For the text-containing cell, return its midpoint in (X, Y) coordinate format. 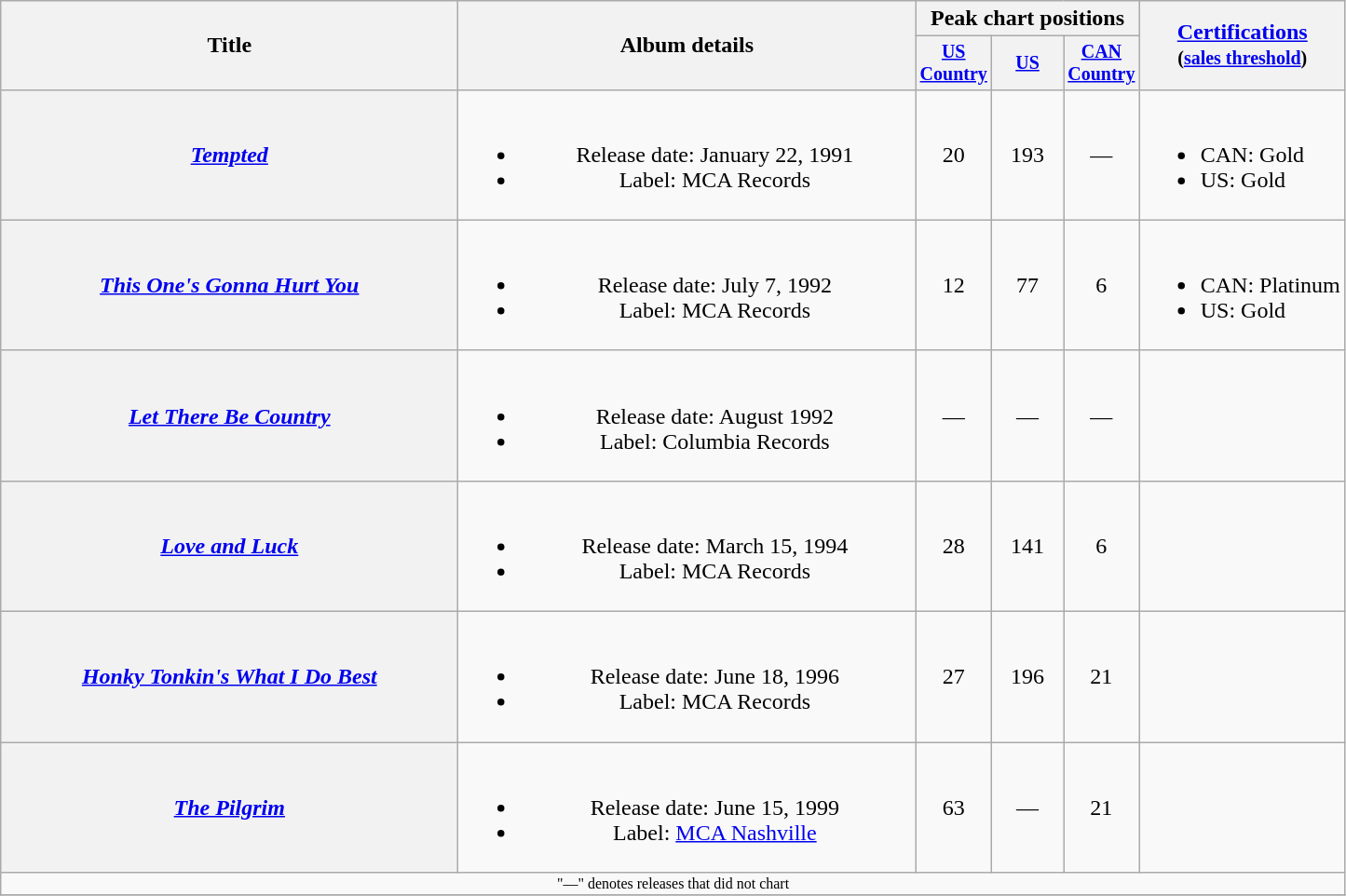
63 (954, 808)
CAN: PlatinumUS: Gold (1243, 285)
Let There Be Country (229, 415)
This One's Gonna Hurt You (229, 285)
Tempted (229, 155)
Album details (687, 46)
CAN: GoldUS: Gold (1243, 155)
Love and Luck (229, 546)
CAN Country (1102, 63)
US (1028, 63)
"—" denotes releases that did not chart (673, 884)
The Pilgrim (229, 808)
12 (954, 285)
141 (1028, 546)
20 (954, 155)
Release date: January 22, 1991Label: MCA Records (687, 155)
US Country (954, 63)
193 (1028, 155)
Certifications(sales threshold) (1243, 46)
77 (1028, 285)
Release date: March 15, 1994Label: MCA Records (687, 546)
27 (954, 677)
Honky Tonkin's What I Do Best (229, 677)
Title (229, 46)
196 (1028, 677)
Peak chart positions (1027, 19)
Release date: June 15, 1999Label: MCA Nashville (687, 808)
Release date: June 18, 1996Label: MCA Records (687, 677)
28 (954, 546)
Release date: August 1992Label: Columbia Records (687, 415)
Release date: July 7, 1992Label: MCA Records (687, 285)
